Capture the cell that displays the provided text and extract its [X, Y] central coordinate. 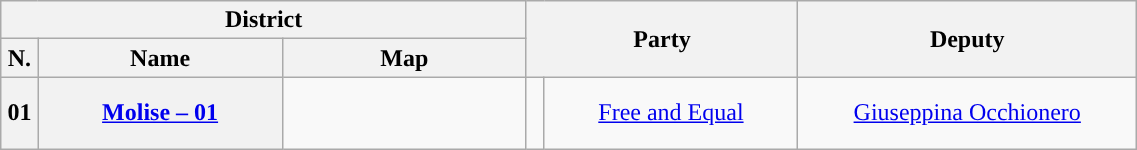
Giuseppina Occhionero [968, 113]
Party [662, 39]
Molise – 01 [160, 113]
Map [404, 58]
District [264, 20]
Deputy [968, 39]
N. [20, 58]
Free and Equal [670, 113]
01 [20, 113]
Name [160, 58]
